Capture the cell that displays the provided text and extract its [x, y] central coordinate. 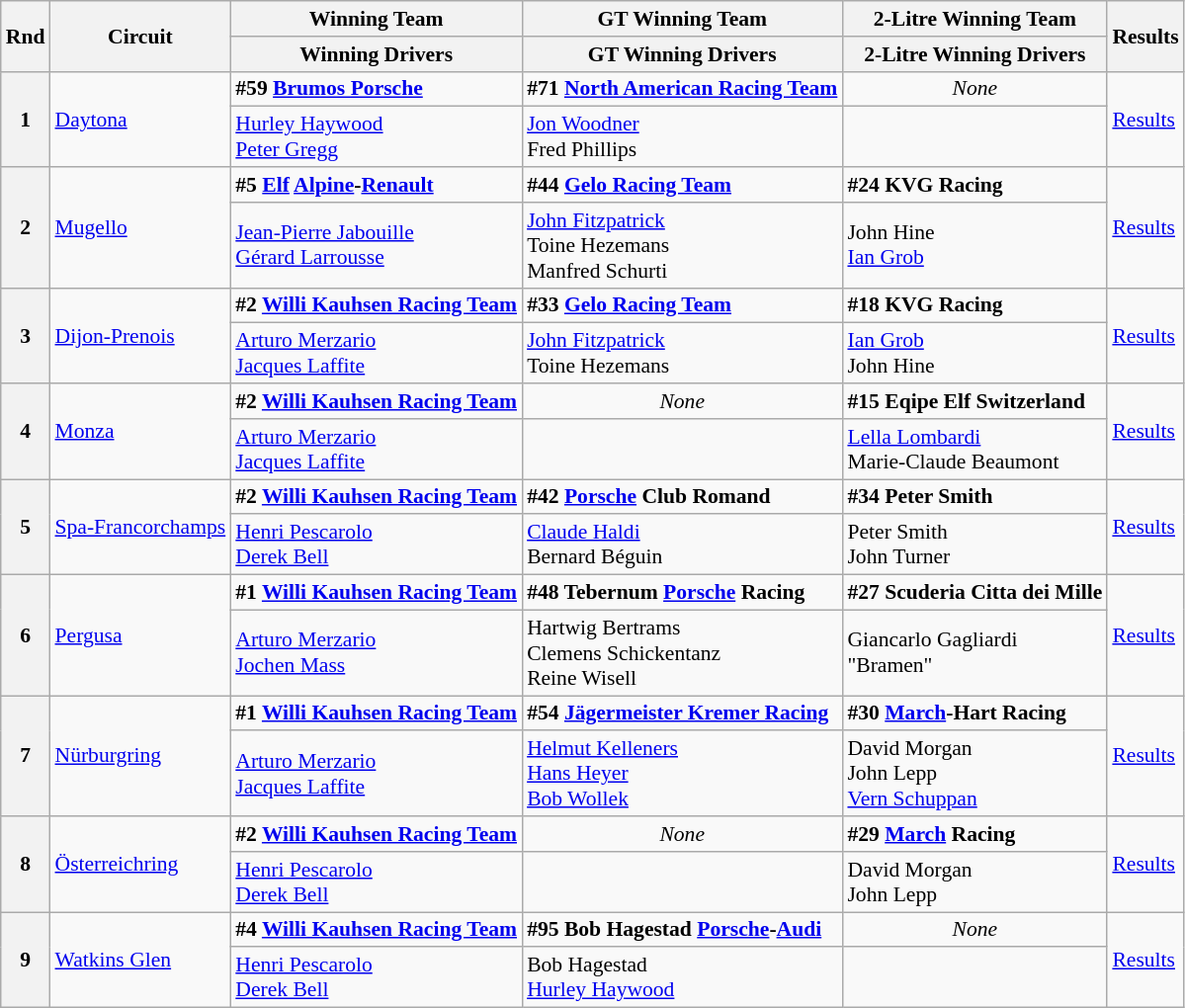
#5 Elf Alpine-Renault [376, 185]
Jon Woodner Fred Phillips [682, 136]
Österreichring [140, 864]
David Morgan John Lepp [974, 882]
Peter Smith John Turner [974, 546]
Winning Drivers [376, 54]
David Morgan John Lepp Vern Schuppan [974, 775]
Lella Lombardi Marie-Claude Beaumont [974, 449]
Ian Grob John Hine [974, 354]
Helmut Kelleners Hans Heyer Bob Wollek [682, 775]
#48 Tebernum Porsche Racing [682, 593]
8 [26, 864]
Rnd [26, 36]
Circuit [140, 36]
#54 Jägermeister Kremer Racing [682, 714]
#34 Peter Smith [974, 497]
#4 Willi Kauhsen Racing Team [376, 930]
6 [26, 635]
9 [26, 961]
Mugello [140, 227]
Bob Hagestad Hurley Haywood [682, 978]
Watkins Glen [140, 961]
Nürburgring [140, 756]
#33 Gelo Racing Team [682, 305]
Winning Team [376, 19]
Arturo Merzario Jochen Mass [376, 652]
Spa-Francorchamps [140, 528]
Hurley Haywood Peter Gregg [376, 136]
#30 March-Hart Racing [974, 714]
#42 Porsche Club Romand [682, 497]
GT Winning Drivers [682, 54]
Jean-Pierre Jabouille Gérard Larrousse [376, 245]
John Fitzpatrick Toine Hezemans [682, 354]
#15 Eqipe Elf Switzerland [974, 401]
GT Winning Team [682, 19]
John Hine Ian Grob [974, 245]
Daytona [140, 119]
2 [26, 227]
Monza [140, 431]
#71 North American Racing Team [682, 89]
Giancarlo Gagliardi "Bramen" [974, 652]
#95 Bob Hagestad Porsche-Audi [682, 930]
#27 Scuderia Citta dei Mille [974, 593]
#59 Brumos Porsche [376, 89]
Hartwig Bertrams Clemens Schickentanz Reine Wisell [682, 652]
#18 KVG Racing [974, 305]
2-Litre Winning Drivers [974, 54]
Claude Haldi Bernard Béguin [682, 546]
#24 KVG Racing [974, 185]
1 [26, 119]
John Fitzpatrick Toine Hezemans Manfred Schurti [682, 245]
3 [26, 336]
#29 March Racing [974, 834]
5 [26, 528]
#44 Gelo Racing Team [682, 185]
2-Litre Winning Team [974, 19]
4 [26, 431]
Pergusa [140, 635]
Dijon-Prenois [140, 336]
7 [26, 756]
